Return (X, Y) of the center of cell containing provided text 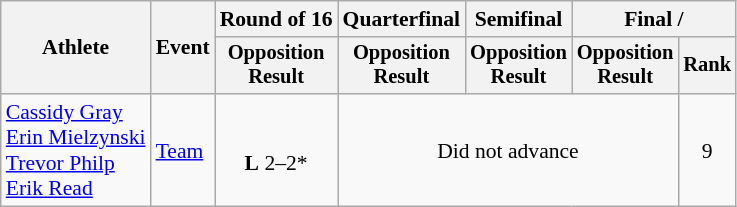
Event (183, 48)
Team (183, 150)
Cassidy GrayErin MielzynskiTrevor PhilpErik Read (76, 150)
Final / (654, 19)
Athlete (76, 48)
L 2–2* (276, 150)
Rank (707, 66)
9 (707, 150)
Quarterfinal (402, 19)
Round of 16 (276, 19)
Did not advance (508, 150)
Semifinal (518, 19)
